Determine the (X, Y) coordinate at the center of the cell enclosing the given text.  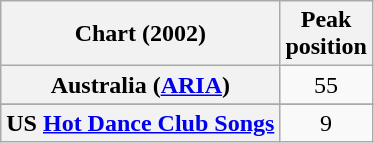
Peakposition (326, 34)
9 (326, 123)
Chart (2002) (140, 34)
Australia (ARIA) (140, 85)
US Hot Dance Club Songs (140, 123)
55 (326, 85)
